Identify which cell holds the provided text, then report its (X, Y) central coordinate. 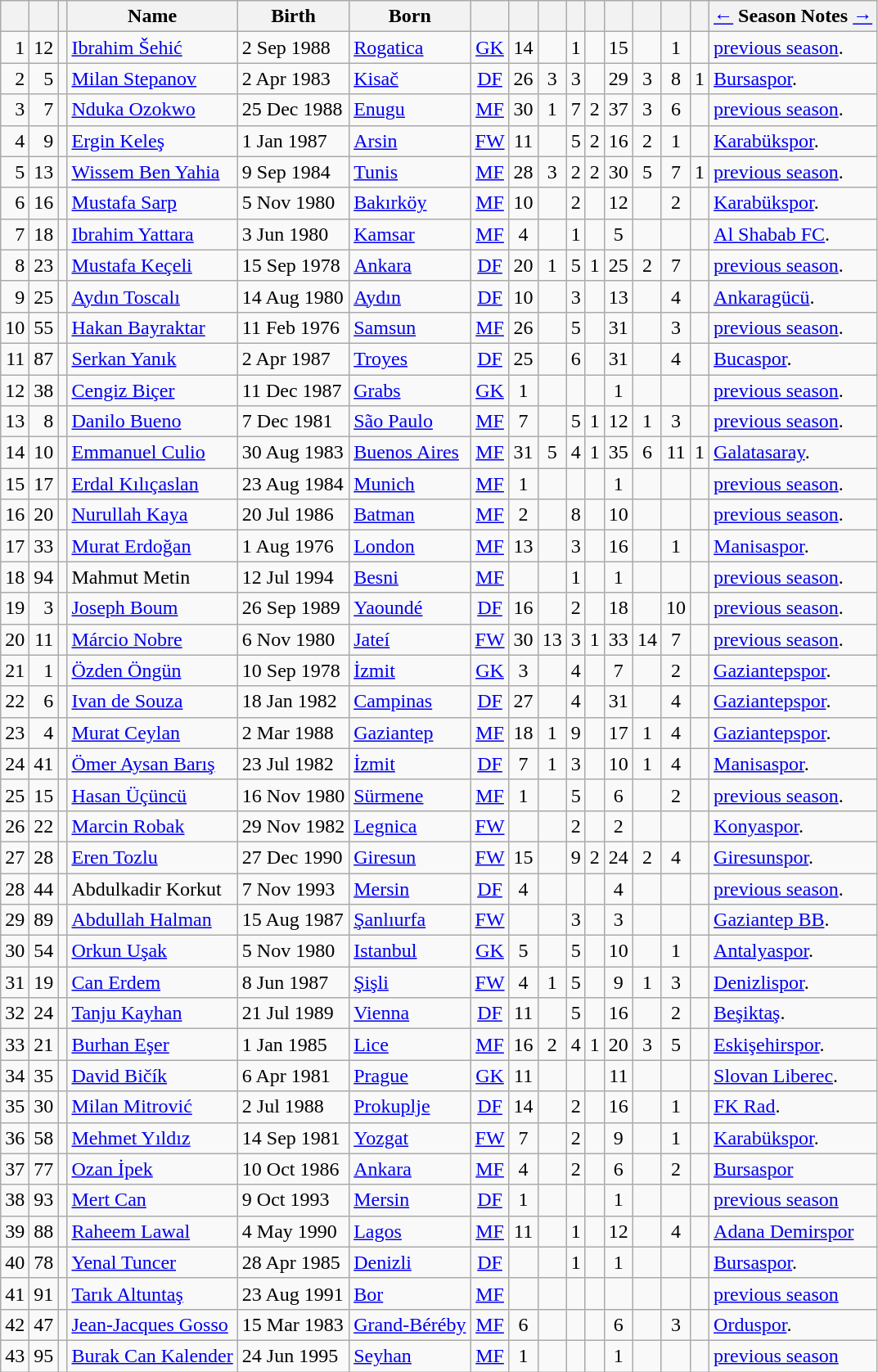
Jateí (410, 639)
Istanbul (410, 951)
Aydın Toscalı (152, 296)
1 Aug 1976 (293, 546)
Tanju Kayhan (152, 1013)
10 Oct 1986 (293, 1169)
Tunis (410, 172)
88 (44, 1231)
Ankaragücü. (794, 296)
95 (44, 1356)
Serkan Yanık (152, 359)
43 (15, 1356)
4 May 1990 (293, 1231)
26 Sep 1989 (293, 608)
Burhan Eşer (152, 1045)
Orkun Uşak (152, 951)
Bor (410, 1293)
47 (44, 1325)
10 Sep 1978 (293, 670)
Cengiz Biçer (152, 390)
2 Jul 1988 (293, 1107)
Mert Can (152, 1200)
Kamsar (410, 234)
Munich (410, 484)
91 (44, 1293)
14 Sep 1981 (293, 1138)
Prague (410, 1076)
Nurullah Kaya (152, 515)
Can Erdem (152, 982)
78 (44, 1262)
Gaziantep BB. (794, 920)
Batman (410, 515)
21 Jul 1989 (293, 1013)
28 Apr 1985 (293, 1262)
Tarık Altuntaş (152, 1293)
Emmanuel Culio (152, 453)
2 Sep 1988 (293, 47)
44 (44, 888)
58 (44, 1138)
David Bičík (152, 1076)
11 Feb 1976 (293, 327)
← Season Notes → (794, 16)
2 Mar 1988 (293, 733)
Sürmene (410, 795)
Joseph Boum (152, 608)
Jean-Jacques Gosso (152, 1325)
Mahmut Metin (152, 577)
9 Sep 1984 (293, 172)
Eskişehirspor. (794, 1045)
Hakan Bayraktar (152, 327)
Arsin (410, 141)
14 Aug 1980 (293, 296)
Mustafa Keçeli (152, 265)
Mehmet Yıldız (152, 1138)
Şişli (410, 982)
Gaziantep (410, 733)
23 Jul 1982 (293, 764)
11 Dec 1987 (293, 390)
Slovan Liberec. (794, 1076)
Giresun (410, 857)
7 Dec 1981 (293, 422)
24 Jun 1995 (293, 1356)
15 Aug 1987 (293, 920)
Kisač (410, 79)
8 Jun 1987 (293, 982)
Birth (293, 16)
Denizli (410, 1262)
54 (44, 951)
Denizlispor. (794, 982)
6 Apr 1981 (293, 1076)
Nduka Ozokwo (152, 110)
Marcin Robak (152, 826)
Born (410, 16)
16 Nov 1980 (293, 795)
Grand-Béréby (410, 1325)
Burak Can Kalender (152, 1356)
42 (15, 1325)
27 Dec 1990 (293, 857)
Lagos (410, 1231)
55 (44, 327)
20 Jul 1986 (293, 515)
12 Jul 1994 (293, 577)
Ömer Aysan Barış (152, 764)
Galatasaray. (794, 453)
Bakırköy (410, 203)
39 (15, 1231)
Murat Erdoğan (152, 546)
15 Mar 1983 (293, 1325)
9 Oct 1993 (293, 1200)
36 (15, 1138)
Murat Ceylan (152, 733)
2 Apr 1987 (293, 359)
Giresunspor. (794, 857)
Name (152, 16)
34 (15, 1076)
1 Jan 1985 (293, 1045)
Milan Stepanov (152, 79)
Campinas (410, 702)
Wissem Ben Yahia (152, 172)
Ibrahim Yattara (152, 234)
Beşiktaş. (794, 1013)
Ibrahim Šehić (152, 47)
Al Shabab FC. (794, 234)
São Paulo (410, 422)
25 Dec 1988 (293, 110)
Seyhan (410, 1356)
Aydın (410, 296)
40 (15, 1262)
Enugu (410, 110)
3 Jun 1980 (293, 234)
Ivan de Souza (152, 702)
Konyaspor. (794, 826)
Hasan Üçüncü (152, 795)
Abdullah Halman (152, 920)
30 Aug 1983 (293, 453)
Bursaspor (794, 1169)
Raheem Lawal (152, 1231)
18 Jan 1982 (293, 702)
Şanlıurfa (410, 920)
London (410, 546)
Vienna (410, 1013)
15 Sep 1978 (293, 265)
Eren Tozlu (152, 857)
Yenal Tuncer (152, 1262)
93 (44, 1200)
Adana Demirspor (794, 1231)
Bucaspor. (794, 359)
Besni (410, 577)
Milan Mitrović (152, 1107)
Antalyaspor. (794, 951)
Buenos Aires (410, 453)
77 (44, 1169)
Özden Öngün (152, 670)
Troyes (410, 359)
89 (44, 920)
Lice (410, 1045)
23 Aug 1984 (293, 484)
Orduspor. (794, 1325)
32 (15, 1013)
Abdulkadir Korkut (152, 888)
FK Rad. (794, 1107)
6 Nov 1980 (293, 639)
Erdal Kılıçaslan (152, 484)
Yaoundé (410, 608)
Ergin Keleş (152, 141)
Grabs (410, 390)
29 Nov 1982 (293, 826)
2 Apr 1983 (293, 79)
Yozgat (410, 1138)
Danilo Bueno (152, 422)
87 (44, 359)
94 (44, 577)
23 Aug 1991 (293, 1293)
7 Nov 1993 (293, 888)
Mustafa Sarp (152, 203)
Samsun (410, 327)
Legnica (410, 826)
Ozan İpek (152, 1169)
Prokuplje (410, 1107)
Rogatica (410, 47)
Márcio Nobre (152, 639)
1 Jan 1987 (293, 141)
